Pinpoint the cell where the given text exists, returning its [x, y] midpoint coordinate. 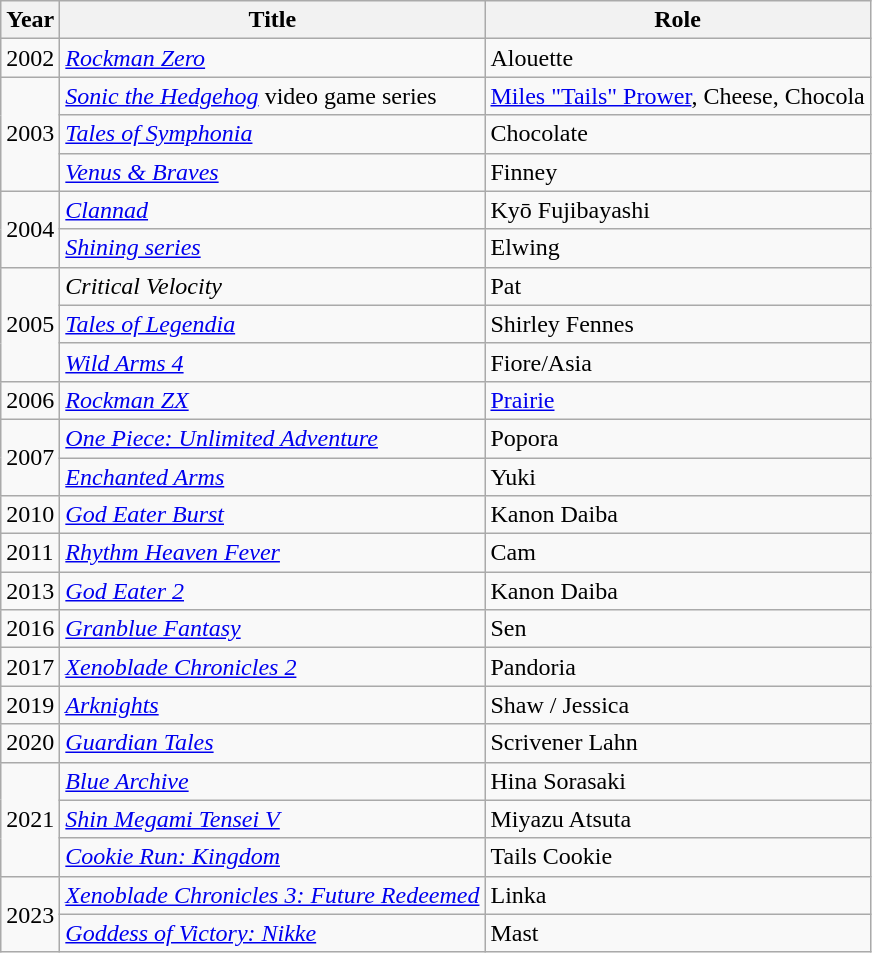
2006 [30, 400]
Goddess of Victory: Nikke [272, 933]
2011 [30, 553]
2019 [30, 705]
Pandoria [678, 667]
Pat [678, 286]
Xenoblade Chronicles 3: Future Redeemed [272, 895]
Critical Velocity [272, 286]
Rhythm Heaven Fever [272, 553]
2004 [30, 229]
Enchanted Arms [272, 477]
2017 [30, 667]
Tales of Symphonia [272, 134]
Popora [678, 438]
Alouette [678, 58]
2016 [30, 629]
Finney [678, 172]
Clannad [272, 210]
Role [678, 20]
Arknights [272, 705]
Year [30, 20]
Title [272, 20]
God Eater 2 [272, 591]
2013 [30, 591]
Prairie [678, 400]
Shaw / Jessica [678, 705]
Shirley Fennes [678, 324]
Kyō Fujibayashi [678, 210]
2021 [30, 819]
Guardian Tales [272, 743]
2010 [30, 515]
2002 [30, 58]
Rockman ZX [272, 400]
God Eater Burst [272, 515]
Elwing [678, 248]
2005 [30, 324]
Venus & Braves [272, 172]
Blue Archive [272, 781]
Granblue Fantasy [272, 629]
Sen [678, 629]
2020 [30, 743]
One Piece: Unlimited Adventure [272, 438]
Shining series [272, 248]
Mast [678, 933]
Linka [678, 895]
Fiore/Asia [678, 362]
Sonic the Hedgehog video game series [272, 96]
2003 [30, 134]
Scrivener Lahn [678, 743]
Miles "Tails" Prower, Cheese, Chocola [678, 96]
Xenoblade Chronicles 2 [272, 667]
Tails Cookie [678, 857]
Chocolate [678, 134]
2023 [30, 914]
Hina Sorasaki [678, 781]
Wild Arms 4 [272, 362]
Yuki [678, 477]
Shin Megami Tensei V [272, 819]
Cookie Run: Kingdom [272, 857]
Miyazu Atsuta [678, 819]
Rockman Zero [272, 58]
Tales of Legendia [272, 324]
2007 [30, 457]
Cam [678, 553]
